Output the [X, Y] coordinate of the center of the cell containing the given text.  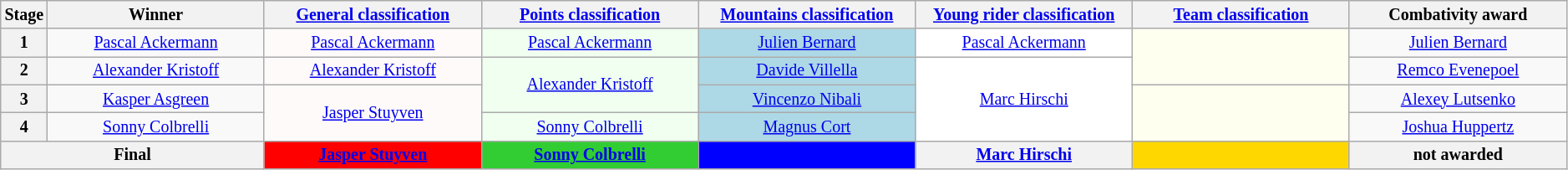
Kasper Asgreen [156, 99]
Mountains classification [807, 15]
General classification [373, 15]
4 [24, 127]
Final [133, 154]
Combativity award [1458, 15]
1 [24, 44]
not awarded [1458, 154]
Magnus Cort [807, 127]
Joshua Huppertz [1458, 127]
Vincenzo Nibali [807, 99]
Davide Villella [807, 70]
Points classification [590, 15]
Team classification [1241, 15]
Alexey Lutsenko [1458, 99]
2 [24, 70]
Young rider classification [1024, 15]
Remco Evenepoel [1458, 70]
3 [24, 99]
Winner [156, 15]
Stage [24, 15]
